Locate the cell with the specified text and output its [X, Y] center coordinate. 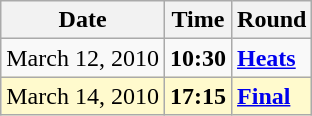
Date [83, 20]
Time [198, 20]
17:15 [198, 96]
March 12, 2010 [83, 58]
Final [272, 96]
10:30 [198, 58]
March 14, 2010 [83, 96]
Heats [272, 58]
Round [272, 20]
